Find where the given text appears and provide that cell's center as [X, Y] coordinate. 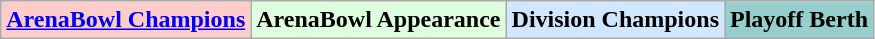
Playoff Berth [798, 20]
Division Champions [615, 20]
ArenaBowl Appearance [378, 20]
ArenaBowl Champions [126, 20]
